For the text-containing cell, return its midpoint in [X, Y] coordinate format. 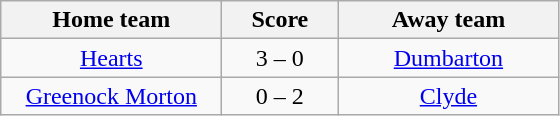
Dumbarton [448, 58]
Clyde [448, 96]
Greenock Morton [112, 96]
0 – 2 [280, 96]
Hearts [112, 58]
Away team [448, 20]
Home team [112, 20]
3 – 0 [280, 58]
Score [280, 20]
